Capture the cell that displays the provided text and extract its (X, Y) central coordinate. 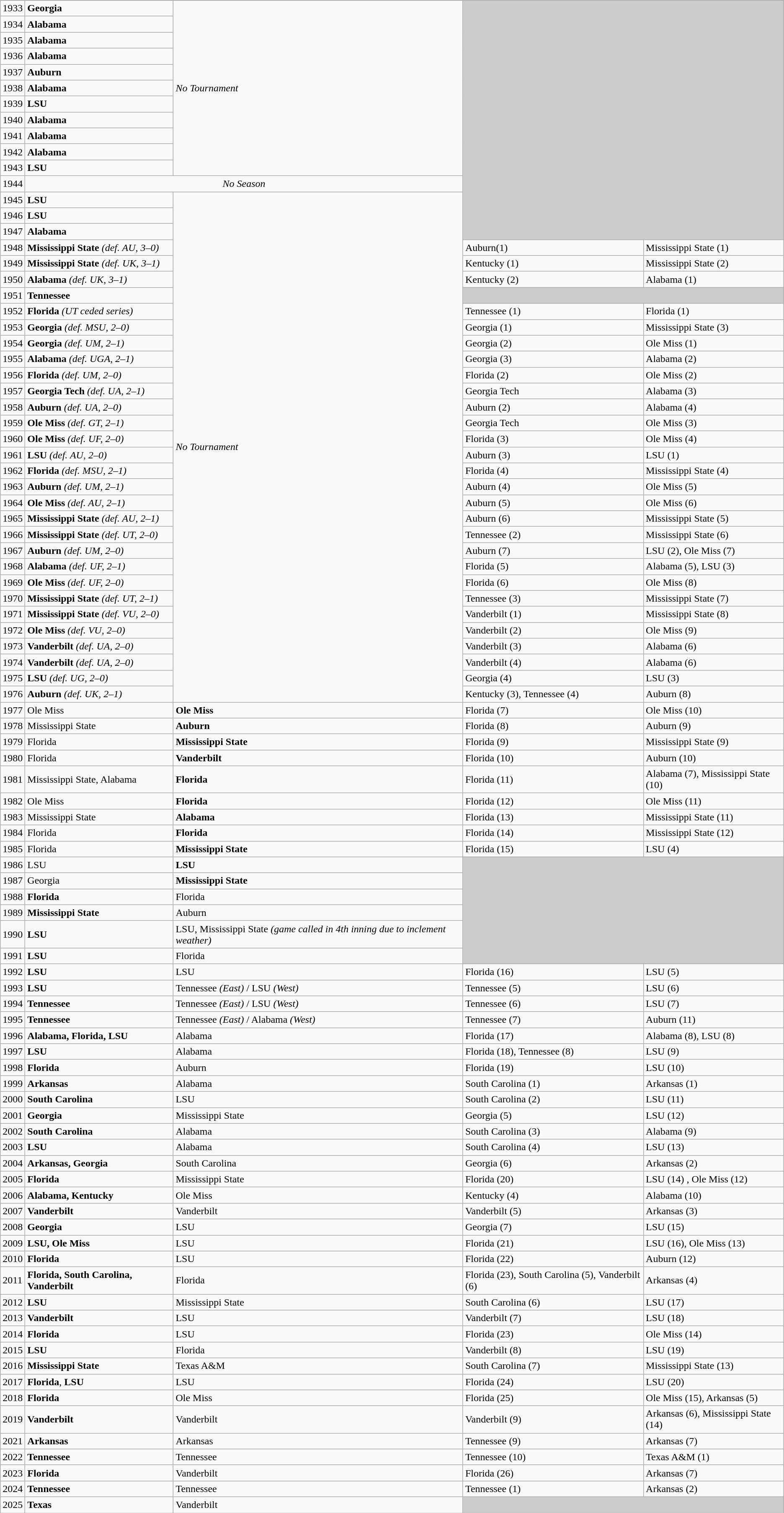
1993 (13, 988)
Auburn (def. UA, 2–0) (99, 407)
Ole Miss (11) (714, 801)
Vanderbilt (8) (553, 1350)
1941 (13, 136)
Alabama (1) (714, 279)
Vanderbilt (1) (553, 614)
LSU (1) (714, 455)
LSU (6) (714, 988)
1985 (13, 849)
1969 (13, 582)
Auburn (5) (553, 503)
2018 (13, 1398)
Florida (22) (553, 1259)
Florida (2) (553, 375)
2005 (13, 1179)
Alabama (def. UK, 3–1) (99, 279)
LSU (18) (714, 1318)
Texas A&M (1) (714, 1457)
Georgia Tech (def. UA, 2–1) (99, 391)
Auburn(1) (553, 248)
Mississippi State (2) (714, 264)
1977 (13, 710)
1958 (13, 407)
Ole Miss (def. AU, 2–1) (99, 503)
Florida (25) (553, 1398)
Auburn (2) (553, 407)
Arkansas (3) (714, 1211)
1980 (13, 758)
Florida (13) (553, 817)
LSU (3) (714, 678)
1933 (13, 8)
1976 (13, 694)
Auburn (11) (714, 1020)
Auburn (7) (553, 551)
Auburn (8) (714, 694)
1934 (13, 24)
1972 (13, 630)
Florida (23) (553, 1334)
1962 (13, 471)
1950 (13, 279)
Auburn (10) (714, 758)
1992 (13, 972)
Florida (3) (553, 439)
2016 (13, 1366)
Ole Miss (14) (714, 1334)
1939 (13, 104)
1988 (13, 897)
1987 (13, 881)
Georgia (6) (553, 1163)
Ole Miss (3) (714, 423)
Alabama (5), LSU (3) (714, 566)
Mississippi State (5) (714, 519)
LSU, Ole Miss (99, 1243)
Mississippi State (12) (714, 833)
Mississippi State (def. UK, 3–1) (99, 264)
Alabama (10) (714, 1195)
LSU (16), Ole Miss (13) (714, 1243)
Alabama (9) (714, 1131)
1982 (13, 801)
Georgia (7) (553, 1227)
Ole Miss (1) (714, 343)
Mississippi State (3) (714, 327)
Tennessee (3) (553, 598)
Florida (4) (553, 471)
Tennessee (10) (553, 1457)
Georgia (3) (553, 359)
2017 (13, 1382)
1951 (13, 295)
South Carolina (1) (553, 1084)
Tennessee (6) (553, 1004)
Florida (19) (553, 1068)
1981 (13, 779)
LSU (7) (714, 1004)
1943 (13, 168)
1938 (13, 88)
Ole Miss (def. GT, 2–1) (99, 423)
Arkansas, Georgia (99, 1163)
1995 (13, 1020)
Georgia (1) (553, 327)
Vanderbilt (2) (553, 630)
Florida, South Carolina, Vanderbilt (99, 1280)
Tennessee (East) / Alabama (West) (318, 1020)
Florida, LSU (99, 1382)
Georgia (def. UM, 2–1) (99, 343)
1947 (13, 232)
Florida (18), Tennessee (8) (553, 1052)
Tennessee (9) (553, 1441)
Mississippi State (def. UT, 2–0) (99, 535)
Ole Miss (15), Arkansas (5) (714, 1398)
2024 (13, 1489)
1968 (13, 566)
Florida (UT ceded series) (99, 311)
Florida (8) (553, 726)
1953 (13, 327)
2025 (13, 1505)
1966 (13, 535)
LSU (20) (714, 1382)
1963 (13, 487)
Ole Miss (8) (714, 582)
1990 (13, 934)
2008 (13, 1227)
Auburn (def. UK, 2–1) (99, 694)
Alabama (3) (714, 391)
1986 (13, 865)
1940 (13, 120)
Alabama (8), LSU (8) (714, 1036)
Florida (14) (553, 833)
Florida (5) (553, 566)
Georgia (2) (553, 343)
Ole Miss (def. VU, 2–0) (99, 630)
Ole Miss (9) (714, 630)
Mississippi State, Alabama (99, 779)
1974 (13, 662)
Ole Miss (5) (714, 487)
2013 (13, 1318)
1994 (13, 1004)
Florida (7) (553, 710)
Florida (6) (553, 582)
Mississippi State (9) (714, 742)
1973 (13, 646)
South Carolina (3) (553, 1131)
Texas A&M (318, 1366)
1996 (13, 1036)
Alabama, Florida, LSU (99, 1036)
1979 (13, 742)
Vanderbilt (3) (553, 646)
Ole Miss (10) (714, 710)
Mississippi State (7) (714, 598)
Alabama (4) (714, 407)
LSU (5) (714, 972)
Florida (17) (553, 1036)
South Carolina (7) (553, 1366)
2015 (13, 1350)
1998 (13, 1068)
Auburn (12) (714, 1259)
1999 (13, 1084)
Florida (10) (553, 758)
LSU (19) (714, 1350)
1946 (13, 216)
Georgia (def. MSU, 2–0) (99, 327)
2003 (13, 1147)
1949 (13, 264)
Alabama (7), Mississippi State (10) (714, 779)
Mississippi State (8) (714, 614)
Arkansas (1) (714, 1084)
Mississippi State (11) (714, 817)
Ole Miss (4) (714, 439)
Auburn (4) (553, 487)
2009 (13, 1243)
Kentucky (1) (553, 264)
Mississippi State (1) (714, 248)
1945 (13, 200)
1970 (13, 598)
Georgia (4) (553, 678)
Kentucky (3), Tennessee (4) (553, 694)
1971 (13, 614)
1959 (13, 423)
Tennessee (5) (553, 988)
1955 (13, 359)
Mississippi State (4) (714, 471)
2004 (13, 1163)
2010 (13, 1259)
Auburn (3) (553, 455)
1952 (13, 311)
Florida (26) (553, 1473)
1989 (13, 913)
Georgia (5) (553, 1115)
Vanderbilt (9) (553, 1420)
Florida (16) (553, 972)
2002 (13, 1131)
Mississippi State (def. AU, 3–0) (99, 248)
1984 (13, 833)
South Carolina (6) (553, 1302)
Mississippi State (13) (714, 1366)
Florida (def. UM, 2–0) (99, 375)
1948 (13, 248)
LSU (4) (714, 849)
LSU (def. AU, 2–0) (99, 455)
Florida (20) (553, 1179)
2011 (13, 1280)
1936 (13, 56)
2022 (13, 1457)
Mississippi State (def. VU, 2–0) (99, 614)
Arkansas (6), Mississippi State (14) (714, 1420)
Vanderbilt (5) (553, 1211)
Tennessee (7) (553, 1020)
Vanderbilt (4) (553, 662)
1991 (13, 956)
Florida (15) (553, 849)
LSU (10) (714, 1068)
Ole Miss (2) (714, 375)
LSU (13) (714, 1147)
Tennessee (2) (553, 535)
LSU (9) (714, 1052)
1944 (13, 184)
Alabama (2) (714, 359)
LSU, Mississippi State (game called in 4th inning due to inclement weather) (318, 934)
2012 (13, 1302)
Florida (11) (553, 779)
2014 (13, 1334)
2006 (13, 1195)
Texas (99, 1505)
No Season (244, 184)
1975 (13, 678)
2021 (13, 1441)
Auburn (def. UM, 2–1) (99, 487)
1935 (13, 40)
Alabama (def. UGA, 2–1) (99, 359)
Florida (23), South Carolina (5), Vanderbilt (6) (553, 1280)
2000 (13, 1099)
1942 (13, 152)
2023 (13, 1473)
2007 (13, 1211)
Mississippi State (def. UT, 2–1) (99, 598)
Auburn (9) (714, 726)
Florida (21) (553, 1243)
LSU (17) (714, 1302)
Florida (def. MSU, 2–1) (99, 471)
Florida (9) (553, 742)
Florida (1) (714, 311)
LSU (11) (714, 1099)
Arkansas (4) (714, 1280)
Florida (24) (553, 1382)
1956 (13, 375)
LSU (2), Ole Miss (7) (714, 551)
Alabama (def. UF, 2–1) (99, 566)
LSU (def. UG, 2–0) (99, 678)
South Carolina (2) (553, 1099)
LSU (15) (714, 1227)
1978 (13, 726)
Florida (12) (553, 801)
South Carolina (4) (553, 1147)
2001 (13, 1115)
Vanderbilt (7) (553, 1318)
Alabama, Kentucky (99, 1195)
Mississippi State (def. AU, 2–1) (99, 519)
Ole Miss (6) (714, 503)
Kentucky (2) (553, 279)
1964 (13, 503)
2019 (13, 1420)
1997 (13, 1052)
1961 (13, 455)
Mississippi State (6) (714, 535)
1983 (13, 817)
1954 (13, 343)
1937 (13, 72)
LSU (14) , Ole Miss (12) (714, 1179)
1967 (13, 551)
1965 (13, 519)
Auburn (6) (553, 519)
Auburn (def. UM, 2–0) (99, 551)
1960 (13, 439)
Kentucky (4) (553, 1195)
1957 (13, 391)
LSU (12) (714, 1115)
